Detect which cell encompasses the target text, then output its [X, Y] center coordinate. 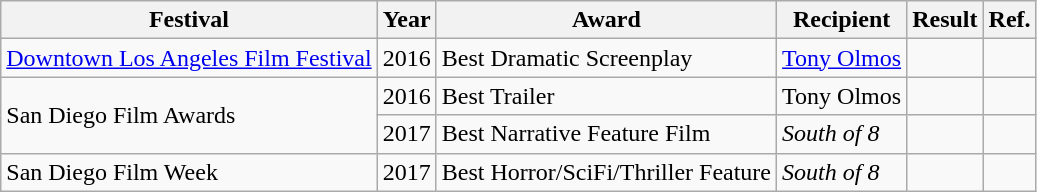
Best Dramatic Screenplay [606, 58]
Best Horror/SciFi/Thriller Feature [606, 172]
Best Narrative Feature Film [606, 134]
Best Trailer [606, 96]
Ref. [1010, 20]
Festival [189, 20]
Award [606, 20]
San Diego Film Week [189, 172]
Downtown Los Angeles Film Festival [189, 58]
Year [406, 20]
Recipient [842, 20]
Result [945, 20]
San Diego Film Awards [189, 115]
